Detect which cell encompasses the target text, then output its (x, y) center coordinate. 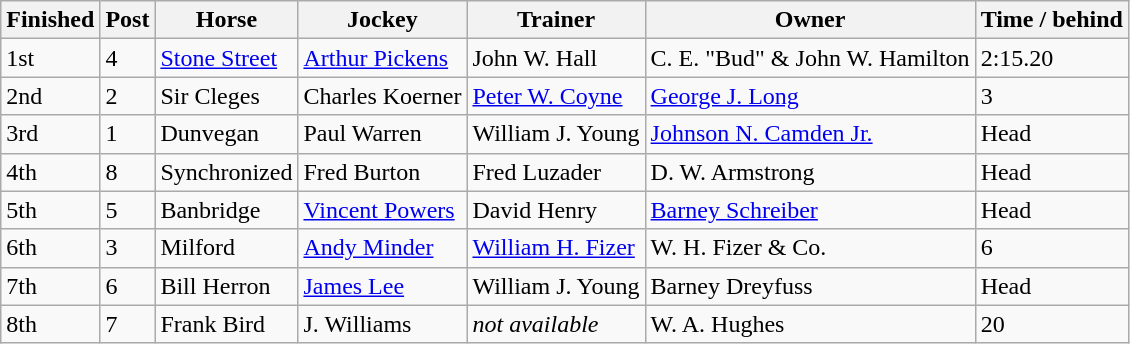
Johnson N. Camden Jr. (810, 134)
Stone Street (226, 58)
James Lee (382, 286)
Owner (810, 20)
3rd (50, 134)
Dunvegan (226, 134)
Bill Herron (226, 286)
Frank Bird (226, 324)
5th (50, 210)
Barney Dreyfuss (810, 286)
1st (50, 58)
W. A. Hughes (810, 324)
William H. Fizer (556, 248)
Peter W. Coyne (556, 96)
not available (556, 324)
Arthur Pickens (382, 58)
4th (50, 172)
4 (128, 58)
Synchronized (226, 172)
8 (128, 172)
Sir Cleges (226, 96)
2nd (50, 96)
John W. Hall (556, 58)
D. W. Armstrong (810, 172)
David Henry (556, 210)
5 (128, 210)
George J. Long (810, 96)
Post (128, 20)
1 (128, 134)
W. H. Fizer & Co. (810, 248)
8th (50, 324)
Jockey (382, 20)
Paul Warren (382, 134)
2 (128, 96)
Andy Minder (382, 248)
Fred Burton (382, 172)
C. E. "Bud" & John W. Hamilton (810, 58)
Barney Schreiber (810, 210)
2:15.20 (1052, 58)
Horse (226, 20)
Banbridge (226, 210)
Finished (50, 20)
Vincent Powers (382, 210)
J. Williams (382, 324)
7th (50, 286)
Trainer (556, 20)
Fred Luzader (556, 172)
6th (50, 248)
7 (128, 324)
Time / behind (1052, 20)
20 (1052, 324)
Charles Koerner (382, 96)
Milford (226, 248)
